Return [x, y] of the center of cell containing provided text 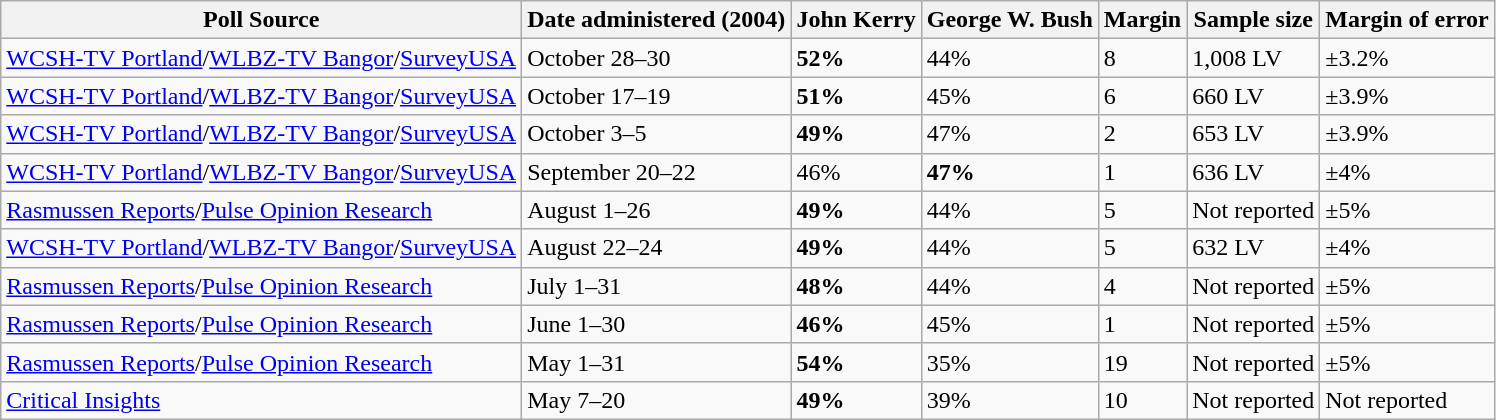
Margin [1142, 20]
6 [1142, 96]
2 [1142, 134]
June 1–30 [656, 324]
October 3–5 [656, 134]
John Kerry [856, 20]
19 [1142, 362]
Critical Insights [262, 400]
George W. Bush [1010, 20]
September 20–22 [656, 172]
636 LV [1254, 172]
51% [856, 96]
August 22–24 [656, 248]
39% [1010, 400]
1,008 LV [1254, 58]
August 1–26 [656, 210]
54% [856, 362]
±3.2% [1408, 58]
October 28–30 [656, 58]
October 17–19 [656, 96]
May 7–20 [656, 400]
Poll Source [262, 20]
35% [1010, 362]
48% [856, 286]
10 [1142, 400]
653 LV [1254, 134]
Margin of error [1408, 20]
July 1–31 [656, 286]
Sample size [1254, 20]
632 LV [1254, 248]
4 [1142, 286]
8 [1142, 58]
660 LV [1254, 96]
52% [856, 58]
Date administered (2004) [656, 20]
May 1–31 [656, 362]
